Return [x, y] of the center of cell containing provided text 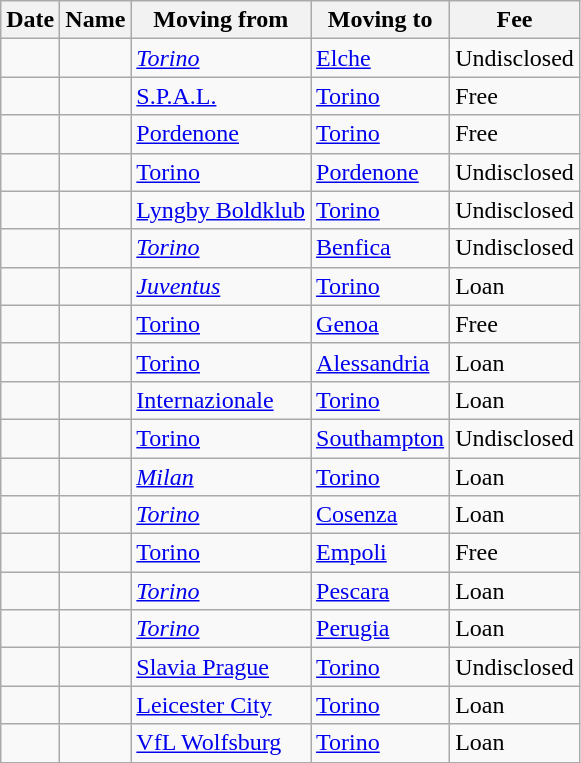
Pescara [380, 591]
Name [96, 20]
Empoli [380, 553]
Internazionale [221, 400]
Fee [515, 20]
Cosenza [380, 515]
Lyngby Boldklub [221, 210]
Alessandria [380, 362]
Perugia [380, 629]
Slavia Prague [221, 667]
Genoa [380, 324]
Southampton [380, 438]
Moving from [221, 20]
Benfica [380, 248]
Moving to [380, 20]
Elche [380, 58]
S.P.A.L. [221, 96]
VfL Wolfsburg [221, 743]
Leicester City [221, 705]
Date [30, 20]
Juventus [221, 286]
Milan [221, 477]
